Capture the cell that displays the provided text and extract its [x, y] central coordinate. 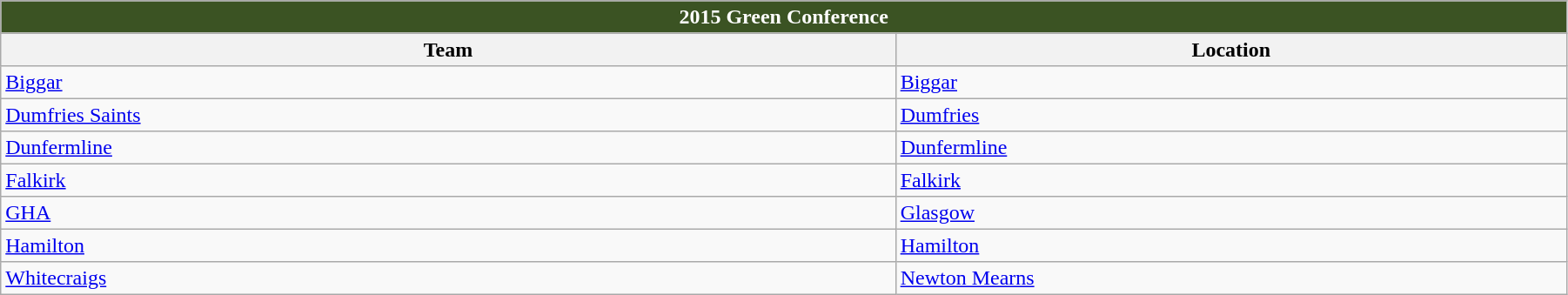
Team [448, 49]
Glasgow [1230, 212]
GHA [448, 212]
Dumfries Saints [448, 115]
Newton Mearns [1230, 277]
Dumfries [1230, 115]
Whitecraigs [448, 277]
2015 Green Conference [784, 17]
Location [1230, 49]
